Identify which cell holds the provided text, then report its [X, Y] central coordinate. 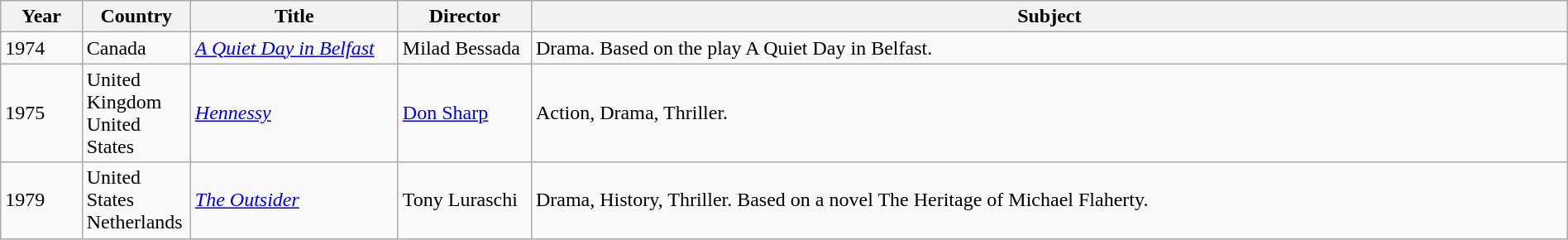
Tony Luraschi [465, 200]
United KingdomUnited States [136, 113]
1974 [41, 48]
Subject [1049, 17]
A Quiet Day in Belfast [294, 48]
Drama. Based on the play A Quiet Day in Belfast. [1049, 48]
Year [41, 17]
1975 [41, 113]
Title [294, 17]
United StatesNetherlands [136, 200]
1979 [41, 200]
Drama, History, Thriller. Based on a novel The Heritage of Michael Flaherty. [1049, 200]
Canada [136, 48]
Country [136, 17]
Don Sharp [465, 113]
The Outsider [294, 200]
Action, Drama, Thriller. [1049, 113]
Hennessy [294, 113]
Milad Bessada [465, 48]
Director [465, 17]
